Scan for the cell matching the given text and deliver its (x, y) coordinate at center. 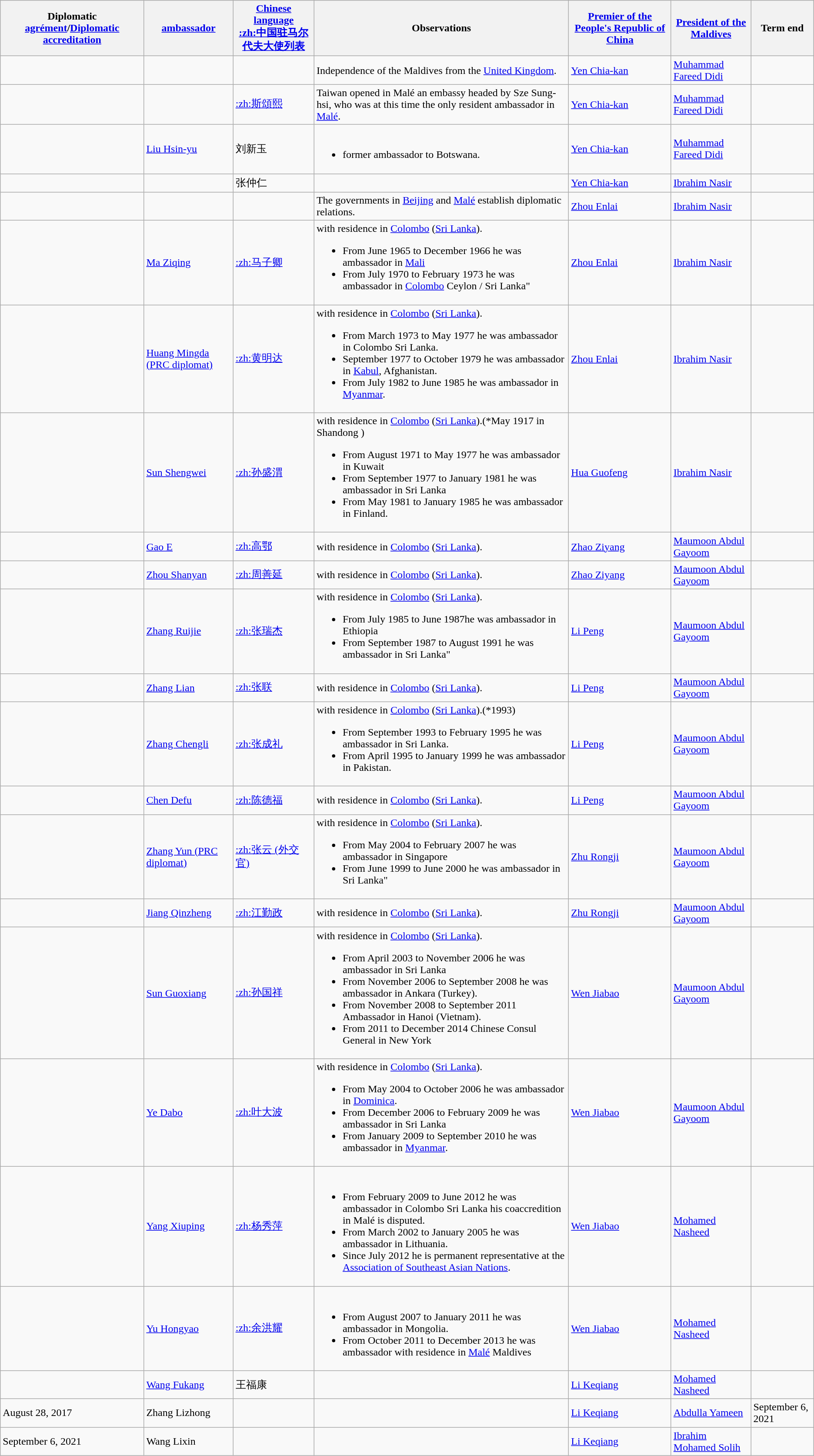
President of the Maldives (711, 28)
:zh:孙国祥 (274, 993)
Zhang Lian (189, 687)
王福康 (274, 1385)
张仲仁 (274, 183)
Yu Hongyao (189, 1328)
Ye Dabo (189, 1112)
Jiang Qinzheng (189, 913)
Ma Ziqing (189, 263)
刘新玉 (274, 149)
Chen Defu (189, 800)
former ambassador to Botswana. (441, 149)
August 28, 2017 (72, 1413)
Observations (441, 28)
Chinese language:zh:中国驻马尔代夫大使列表 (274, 28)
Sun Guoxiang (189, 993)
Term end (782, 28)
Diplomatic agrément/Diplomatic accreditation (72, 28)
Zhang Lizhong (189, 1413)
Zhang Chengli (189, 744)
Huang Mingda (PRC diplomat) (189, 359)
Sun Shengwei (189, 472)
:zh:孙盛渭 (274, 472)
:zh:张成礼 (274, 744)
Gao E (189, 546)
Yang Xiuping (189, 1226)
:zh:陈德福 (274, 800)
The governments in Beijing and Malé establish diplomatic relations. (441, 206)
:zh:张云 (外交官) (274, 857)
ambassador (189, 28)
From August 2007 to January 2011 he was ambassador in Mongolia.From October 2011 to December 2013 he was ambassador with residence in Malé Maldives (441, 1328)
Zhang Yun (PRC diplomat) (189, 857)
:zh:余洪耀 (274, 1328)
Hua Guofeng (620, 472)
:zh:张联 (274, 687)
:zh:江勤政 (274, 913)
Wang Fukang (189, 1385)
Ibrahim Mohamed Solih (711, 1442)
:zh:周善延 (274, 575)
Premier of the People's Republic of China (620, 28)
Abdulla Yameen (711, 1413)
Independence of the Maldives from the United Kingdom. (441, 70)
Zhang Ruijie (189, 631)
:zh:高鄂 (274, 546)
:zh:黄明达 (274, 359)
Zhou Shanyan (189, 575)
:zh:张瑞杰 (274, 631)
Wang Lixin (189, 1442)
:zh:叶大波 (274, 1112)
:zh:马子卿 (274, 263)
:zh:杨秀萍 (274, 1226)
Liu Hsin-yu (189, 149)
:zh:斯頌熙 (274, 104)
Taiwan opened in Malé an embassy headed by Sze Sung-hsi, who was at this time the only resident ambassador in Malé. (441, 104)
